Detect which cell encompasses the target text, then output its (X, Y) center coordinate. 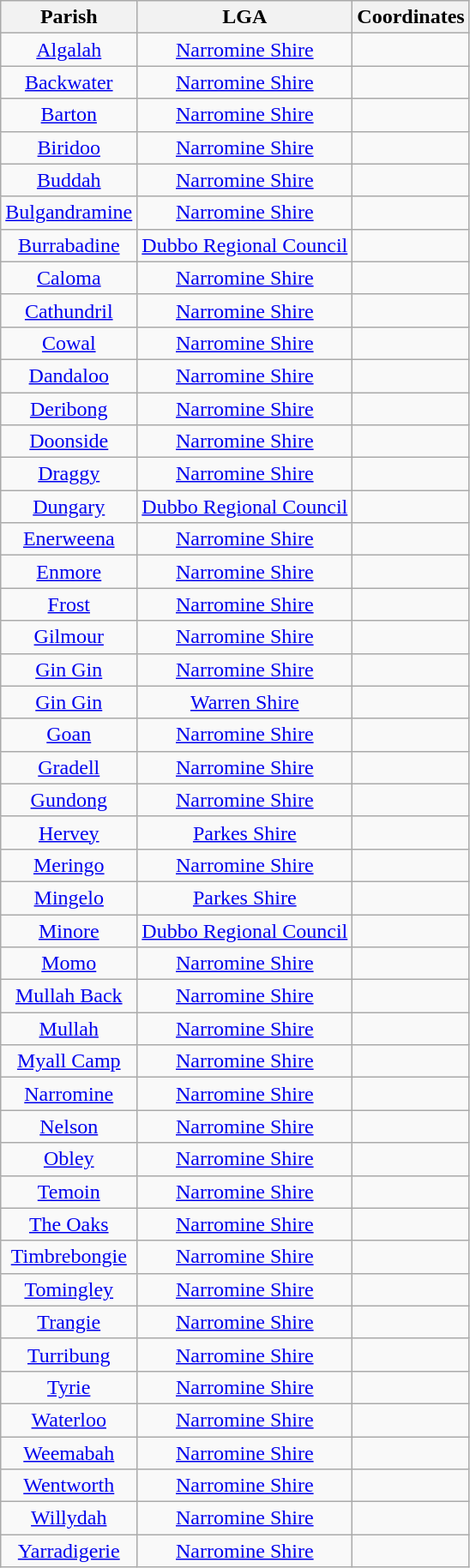
Narromine (69, 1094)
Barton (69, 115)
Trangie (69, 1322)
Deribong (69, 409)
Warren Shire (245, 702)
Mingelo (69, 898)
Draggy (69, 474)
Gilmour (69, 637)
Dandaloo (69, 375)
Momo (69, 964)
Minore (69, 930)
Algalah (69, 50)
Goan (69, 735)
Hervey (69, 832)
Enerweena (69, 539)
Gundong (69, 800)
Buddah (69, 180)
Myall Camp (69, 1061)
Parish (69, 17)
Dungary (69, 507)
Temoin (69, 1192)
Biridoo (69, 147)
Burrabadine (69, 245)
Backwater (69, 82)
Yarradigerie (69, 1551)
Waterloo (69, 1420)
The Oaks (69, 1224)
Wentworth (69, 1486)
Mullah Back (69, 996)
Tomingley (69, 1289)
Weemabah (69, 1453)
Frost (69, 604)
Obley (69, 1159)
Meringo (69, 865)
Timbrebongie (69, 1257)
LGA (245, 17)
Cowal (69, 343)
Nelson (69, 1126)
Mullah (69, 1029)
Enmore (69, 572)
Caloma (69, 278)
Gradell (69, 767)
Cathundril (69, 310)
Bulgandramine (69, 213)
Coordinates (411, 17)
Willydah (69, 1518)
Tyrie (69, 1387)
Turribung (69, 1355)
Doonside (69, 442)
